Detect which cell encompasses the target text, then output its (x, y) center coordinate. 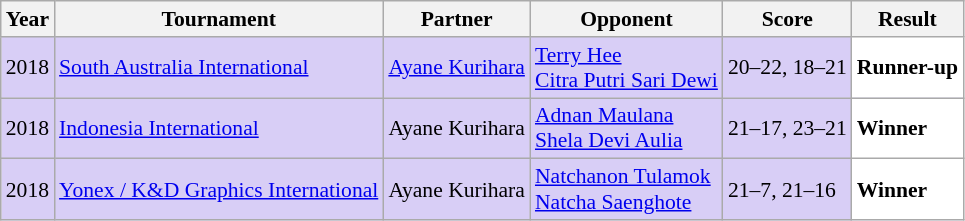
South Australia International (218, 68)
Result (908, 19)
21–17, 23–21 (788, 128)
Terry Hee Citra Putri Sari Dewi (626, 68)
Yonex / K&D Graphics International (218, 190)
Opponent (626, 19)
21–7, 21–16 (788, 190)
Partner (456, 19)
Score (788, 19)
Year (28, 19)
Tournament (218, 19)
Natchanon Tulamok Natcha Saenghote (626, 190)
Runner-up (908, 68)
20–22, 18–21 (788, 68)
Adnan Maulana Shela Devi Aulia (626, 128)
Indonesia International (218, 128)
